Return the (X, Y) coordinate for the center point of the cell that contains the specified text.  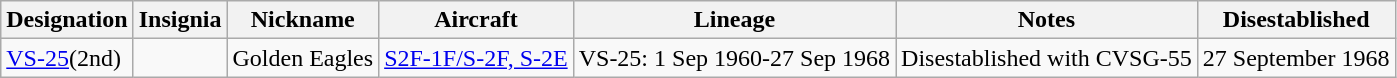
VS-25(2nd) (67, 58)
Notes (1047, 20)
Aircraft (476, 20)
Disestablished with CVSG-55 (1047, 58)
Lineage (734, 20)
S2F-1F/S-2F, S-2E (476, 58)
Disestablished (1296, 20)
Insignia (180, 20)
27 September 1968 (1296, 58)
VS-25: 1 Sep 1960-27 Sep 1968 (734, 58)
Golden Eagles (303, 58)
Nickname (303, 20)
Designation (67, 20)
